Search for the cell housing the specified text and yield its (X, Y) center coordinate. 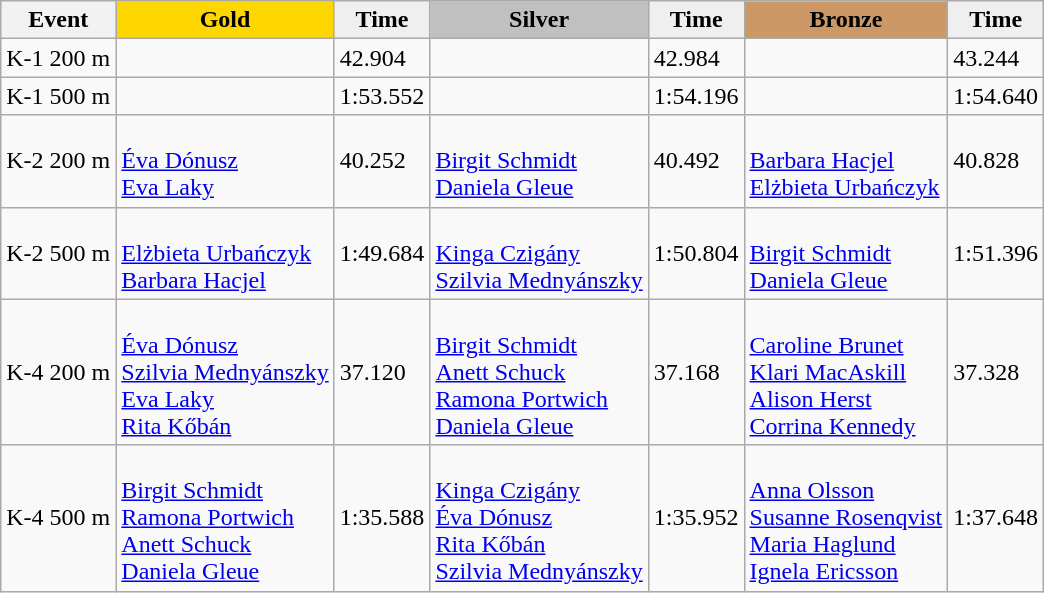
42.904 (382, 58)
1:35.588 (382, 518)
Gold (225, 20)
1:35.952 (696, 518)
K-2 500 m (58, 253)
K-4 200 m (58, 372)
Kinga CzigányÉva DónuszRita KőbánSzilvia Mednyánszky (539, 518)
Bronze (846, 20)
Elżbieta UrbańczykBarbara Hacjel (225, 253)
42.984 (696, 58)
K-1 200 m (58, 58)
K-1 500 m (58, 96)
Caroline BrunetKlari MacAskillAlison HerstCorrina Kennedy (846, 372)
Event (58, 20)
1:53.552 (382, 96)
40.492 (696, 161)
Éva DónuszSzilvia MednyánszkyEva LakyRita Kőbán (225, 372)
37.328 (996, 372)
40.828 (996, 161)
1:50.804 (696, 253)
Birgit SchmidtAnett SchuckRamona PortwichDaniela Gleue (539, 372)
Birgit SchmidtRamona PortwichAnett SchuckDaniela Gleue (225, 518)
1:37.648 (996, 518)
37.120 (382, 372)
Silver (539, 20)
K-2 200 m (58, 161)
Anna OlssonSusanne RosenqvistMaria HaglundIgnela Ericsson (846, 518)
1:49.684 (382, 253)
Éva DónuszEva Laky (225, 161)
1:51.396 (996, 253)
1:54.196 (696, 96)
43.244 (996, 58)
Kinga CzigánySzilvia Mednyánszky (539, 253)
1:54.640 (996, 96)
K-4 500 m (58, 518)
37.168 (696, 372)
40.252 (382, 161)
Barbara HacjelElżbieta Urbańczyk (846, 161)
